Detect which cell encompasses the target text, then output its [X, Y] center coordinate. 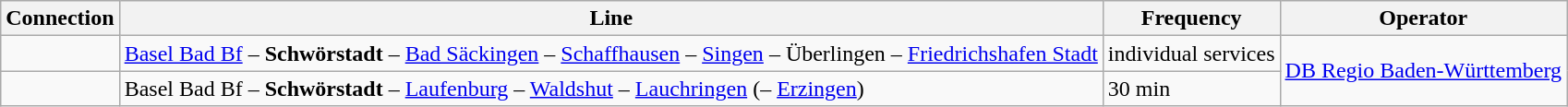
DB Regio Baden-Württemberg [1424, 71]
individual services [1191, 53]
Line [611, 18]
Connection [60, 18]
Basel Bad Bf – Schwörstadt – Bad Säckingen – Schaffhausen – Singen – Überlingen – Friedrichshafen Stadt [611, 53]
Operator [1424, 18]
Basel Bad Bf – Schwörstadt – Laufenburg – Waldshut – Lauchringen (– Erzingen) [611, 89]
Frequency [1191, 18]
30 min [1191, 89]
